Find where the given text appears and provide that cell's center as (x, y) coordinate. 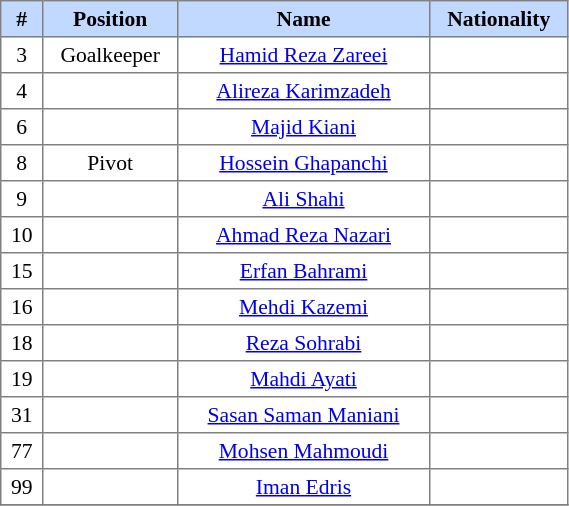
31 (22, 415)
4 (22, 91)
Erfan Bahrami (304, 271)
16 (22, 307)
Reza Sohrabi (304, 343)
15 (22, 271)
3 (22, 55)
10 (22, 235)
8 (22, 163)
Nationality (500, 19)
Pivot (110, 163)
Goalkeeper (110, 55)
6 (22, 127)
Name (304, 19)
Position (110, 19)
77 (22, 451)
Alireza Karimzadeh (304, 91)
Mohsen Mahmoudi (304, 451)
9 (22, 199)
Sasan Saman Maniani (304, 415)
# (22, 19)
19 (22, 379)
Majid Kiani (304, 127)
18 (22, 343)
Mahdi Ayati (304, 379)
Hossein Ghapanchi (304, 163)
Ahmad Reza Nazari (304, 235)
Iman Edris (304, 487)
Ali Shahi (304, 199)
99 (22, 487)
Hamid Reza Zareei (304, 55)
Mehdi Kazemi (304, 307)
